Detect which cell encompasses the target text, then output its [X, Y] center coordinate. 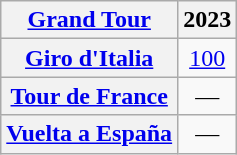
100 [208, 58]
Grand Tour [90, 20]
2023 [208, 20]
Giro d'Italia [90, 58]
Vuelta a España [90, 134]
Tour de France [90, 96]
